Locate the cell with the specified text and output its (X, Y) center coordinate. 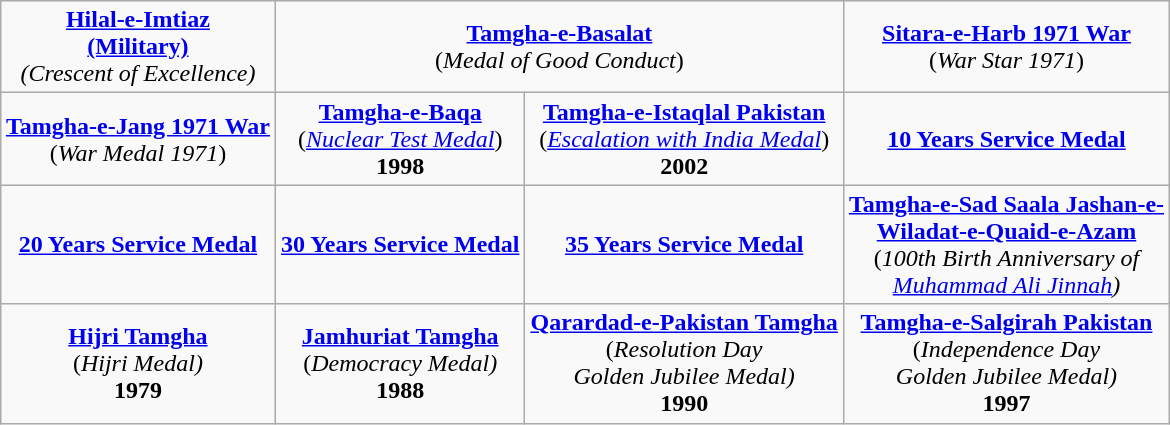
Tamgha-e-Salgirah Pakistan(Independence DayGolden Jubilee Medal)1997 (1006, 364)
Hilal-e-Imtiaz(Military)(Crescent of Excellence) (138, 47)
Tamgha-e-Sad Saala Jashan-e-Wiladat-e-Quaid-e-Azam(100th Birth Anniversary ofMuhammad Ali Jinnah) (1006, 244)
Tamgha-e-Basalat(Medal of Good Conduct) (559, 47)
20 Years Service Medal (138, 244)
Qarardad-e-Pakistan Tamgha(Resolution DayGolden Jubilee Medal)1990 (684, 364)
Tamgha-e-Baqa(Nuclear Test Medal)1998 (400, 139)
Tamgha-e-Jang 1971 War(War Medal 1971) (138, 139)
10 Years Service Medal (1006, 139)
Tamgha-e-Istaqlal Pakistan(Escalation with India Medal)2002 (684, 139)
35 Years Service Medal (684, 244)
Sitara-e-Harb 1971 War(War Star 1971) (1006, 47)
Jamhuriat Tamgha(Democracy Medal)1988 (400, 364)
30 Years Service Medal (400, 244)
Hijri Tamgha(Hijri Medal)1979 (138, 364)
